Detect which cell encompasses the target text, then output its (X, Y) center coordinate. 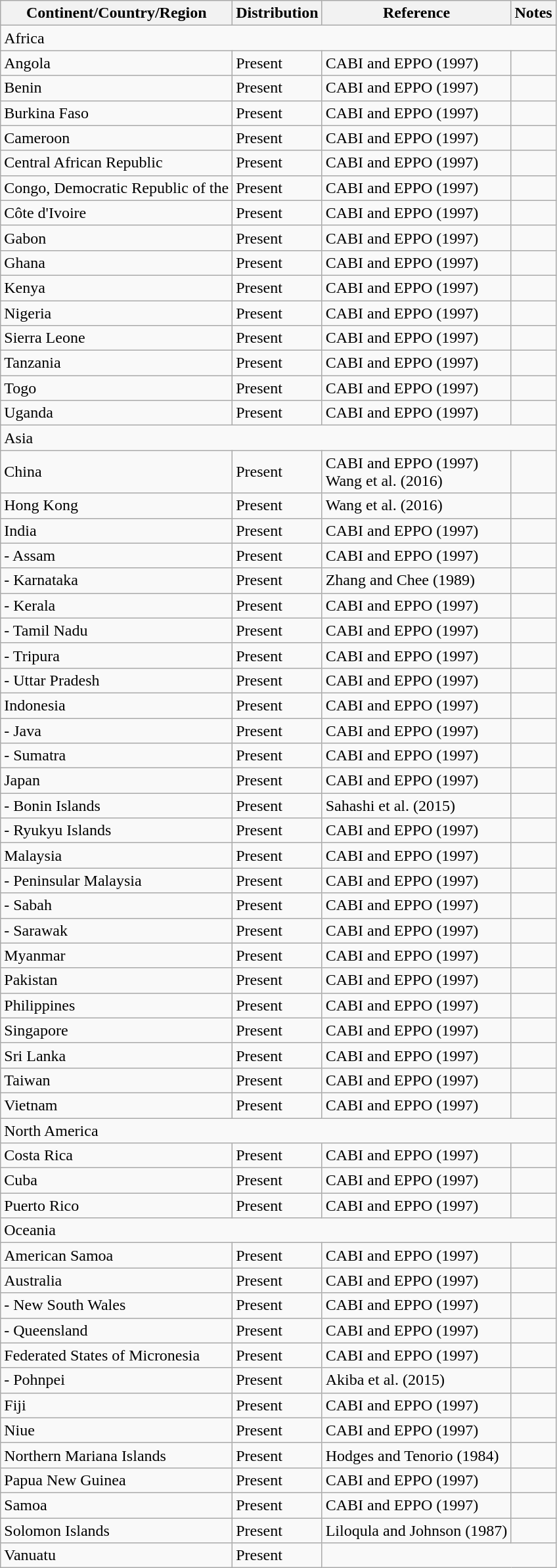
Singapore (117, 1030)
Australia (117, 1280)
Notes (533, 13)
Hong Kong (117, 506)
Ghana (117, 263)
Distribution (277, 13)
Oceania (278, 1230)
India (117, 531)
Japan (117, 781)
- Assam (117, 555)
- Bonin Islands (117, 806)
Solomon Islands (117, 1531)
- Ryukyu Islands (117, 831)
Puerto Rico (117, 1206)
Hodges and Tenorio (1984) (416, 1455)
American Samoa (117, 1255)
- Queensland (117, 1330)
Kenya (117, 288)
- Uttar Pradesh (117, 680)
Central African Republic (117, 163)
- Kerala (117, 605)
Togo (117, 388)
Africa (278, 38)
- Tamil Nadu (117, 630)
- Sabah (117, 905)
- Sarawak (117, 930)
Niue (117, 1430)
Reference (416, 13)
Sri Lanka (117, 1055)
Sahashi et al. (2015) (416, 806)
Pakistan (117, 980)
- Tripura (117, 655)
Congo, Democratic Republic of the (117, 188)
Uganda (117, 413)
China (117, 471)
Gabon (117, 238)
- New South Wales (117, 1305)
Burkina Faso (117, 113)
Malaysia (117, 856)
Samoa (117, 1505)
Angola (117, 63)
Wang et al. (2016) (416, 506)
Taiwan (117, 1080)
Cuba (117, 1181)
Nigeria (117, 313)
- Java (117, 731)
- Sumatra (117, 756)
Continent/Country/Region (117, 13)
- Peninsular Malaysia (117, 881)
Philippines (117, 1005)
Benin (117, 88)
Myanmar (117, 955)
- Pohnpei (117, 1380)
Cameroon (117, 138)
Fiji (117, 1405)
CABI and EPPO (1997)Wang et al. (2016) (416, 471)
Liloqula and Johnson (1987) (416, 1531)
- Karnataka (117, 580)
Zhang and Chee (1989) (416, 580)
Asia (278, 438)
Northern Mariana Islands (117, 1455)
Sierra Leone (117, 338)
Côte d'Ivoire (117, 213)
Costa Rica (117, 1156)
North America (278, 1130)
Vanuatu (117, 1556)
Federated States of Micronesia (117, 1355)
Papua New Guinea (117, 1480)
Akiba et al. (2015) (416, 1380)
Vietnam (117, 1105)
Indonesia (117, 705)
Tanzania (117, 363)
